Locate the cell with the specified text and output its [x, y] center coordinate. 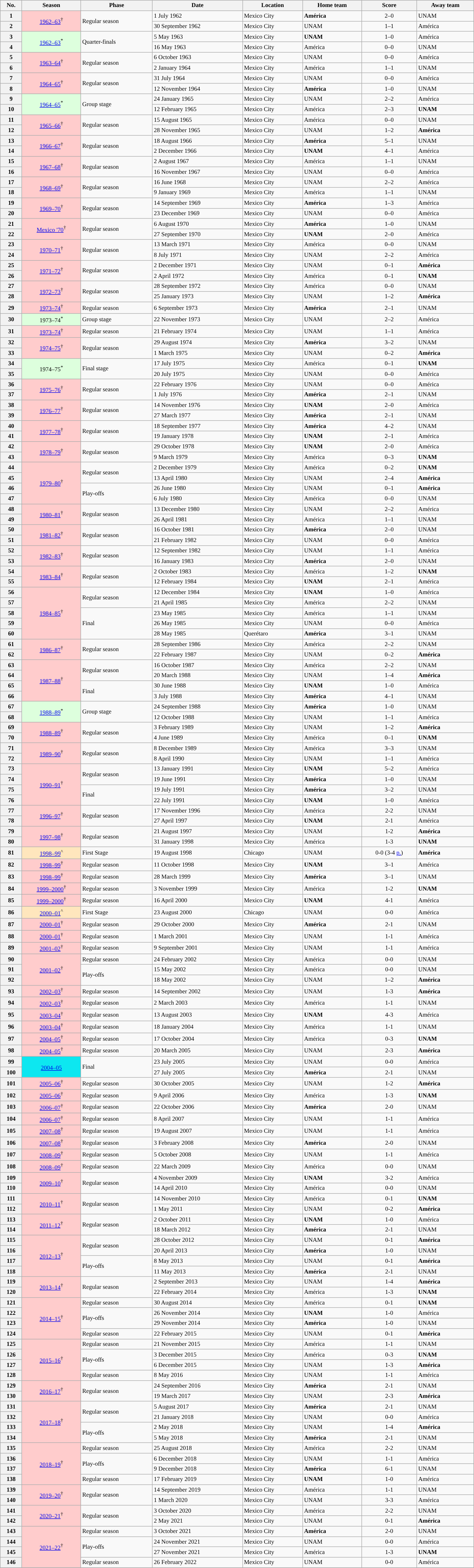
25 August 2018 [197, 1448]
9 April 2006 [197, 1095]
10 [11, 109]
80 [11, 842]
1972–73† [51, 291]
16 June 1968 [197, 182]
2012–13† [51, 1256]
24 November 2021 [197, 1542]
87 [11, 924]
1989–90† [51, 753]
2000–01^ [51, 913]
2013–14† [51, 1287]
98 [11, 1051]
29 November 2014 [197, 1324]
25 [11, 266]
51 [11, 540]
91 [11, 969]
1990–91† [51, 785]
13 April 1980 [197, 478]
114 [11, 1229]
2004–05 [51, 1067]
78 [11, 821]
24 September 1988 [197, 706]
18 May 2002 [197, 980]
8 April 1990 [197, 758]
47 [11, 498]
16 May 1963 [197, 47]
105 [11, 1131]
14 September 1969 [197, 203]
71 [11, 748]
68 [11, 717]
50 [11, 530]
1976–77† [51, 410]
9 January 1969 [197, 193]
103 [11, 1107]
31 July 1964 [197, 78]
2 [11, 26]
75 [11, 790]
1997–98† [51, 837]
56 [11, 592]
5 [11, 57]
14 November 2010 [197, 1199]
9 March 1979 [197, 457]
27 March 1977 [197, 416]
2 December 1966 [197, 151]
54 [11, 572]
13 December 1980 [197, 509]
18 March 2012 [197, 1229]
20 March 2005 [197, 1051]
100 [11, 1072]
28 September 1986 [197, 644]
127 [11, 1365]
57 [11, 602]
142 [11, 1521]
17 July 1975 [197, 364]
33 [11, 353]
59 [11, 623]
1962–63* [51, 42]
106 [11, 1143]
0–3 [389, 457]
4-3 [389, 1015]
48 [11, 509]
22 February 2014 [197, 1292]
1978–79† [51, 452]
30 June 1988 [197, 686]
6-1 [389, 1469]
2017–18† [51, 1422]
130 [11, 1396]
28 September 1972 [197, 286]
35 [11, 374]
138 [11, 1479]
21 January 2018 [197, 1417]
20 July 1975 [197, 374]
2 August 1967 [197, 161]
27 July 2005 [197, 1072]
49 [11, 520]
1971–72† [51, 271]
37 [11, 395]
27 November 2021 [197, 1552]
140 [11, 1500]
17 [11, 182]
7 [11, 78]
11 [11, 120]
2 May 2021 [197, 1521]
31 [11, 332]
22 October 2006 [197, 1107]
1998–99^ [51, 853]
6 December 2018 [197, 1458]
14 September 2002 [197, 991]
36 [11, 384]
2 October 1983 [197, 572]
4 [11, 47]
69 [11, 727]
1963–64† [51, 63]
22 November 1973 [197, 320]
16 November 1967 [197, 172]
110 [11, 1188]
3 February 1989 [197, 727]
133 [11, 1428]
16 October 1981 [197, 530]
40 [11, 426]
1965–66† [51, 125]
1 March 1975 [197, 353]
8 April 2007 [197, 1119]
131 [11, 1406]
21 August 1997 [197, 831]
16 [11, 172]
3 October 2020 [197, 1510]
22 February 2015 [197, 1334]
28 March 1999 [197, 877]
5 October 2008 [197, 1155]
146 [11, 1562]
95 [11, 1015]
5 May 2018 [197, 1438]
55 [11, 582]
11 May 2013 [197, 1271]
2 January 1964 [197, 68]
1973–74* [51, 320]
1 [11, 16]
9 [11, 99]
1 March 2001 [197, 936]
21 November 2015 [197, 1344]
77 [11, 811]
20 [11, 213]
Away team [445, 5]
5–1 [389, 141]
9 December 2018 [197, 1469]
14 [11, 151]
109 [11, 1177]
3 December 2015 [197, 1354]
3 October 2021 [197, 1531]
38 [11, 405]
104 [11, 1119]
2019–20† [51, 1495]
72 [11, 758]
145 [11, 1552]
6 December 2015 [197, 1365]
26 April 1981 [197, 520]
15 August 1965 [197, 120]
18 January 2004 [197, 1027]
22 February 1987 [197, 654]
64 [11, 675]
23 May 1985 [197, 613]
22 February 1976 [197, 384]
132 [11, 1417]
23 August 2000 [197, 913]
17 October 2004 [197, 1039]
4 November 2009 [197, 1177]
1969–70† [51, 208]
1996–97† [51, 816]
123 [11, 1324]
28 October 2012 [197, 1240]
122 [11, 1313]
Season [51, 5]
3–3 [389, 748]
8 [11, 89]
23 [11, 245]
139 [11, 1490]
93 [11, 991]
8 May 2016 [197, 1376]
94 [11, 1003]
97 [11, 1039]
17 November 1996 [197, 811]
83 [11, 877]
0-2 [389, 1209]
29 [11, 308]
1 July 1962 [197, 16]
Date [197, 5]
1–3 [389, 203]
107 [11, 1155]
119 [11, 1281]
26 November 2014 [197, 1313]
58 [11, 613]
2 December 1979 [197, 468]
21 [11, 223]
Home team [332, 5]
30 [11, 320]
22 [11, 234]
12 November 1964 [197, 89]
79 [11, 831]
14 September 2019 [197, 1490]
46 [11, 488]
66 [11, 696]
3 July 1988 [197, 696]
1974–75† [51, 348]
16 October 1987 [197, 665]
84 [11, 889]
9 September 2001 [197, 948]
19 July 1991 [197, 790]
89 [11, 948]
24 [11, 255]
12 [11, 130]
24 January 1965 [197, 99]
21 February 1974 [197, 332]
82 [11, 865]
2018–19† [51, 1464]
120 [11, 1292]
116 [11, 1251]
45 [11, 478]
21 February 1982 [197, 540]
141 [11, 1510]
1988–89* [51, 712]
1981–82† [51, 535]
134 [11, 1438]
14 November 1976 [197, 405]
1980–81† [51, 514]
24 February 2002 [197, 959]
85 [11, 901]
61 [11, 644]
Phase [117, 5]
112 [11, 1209]
27 September 1970 [197, 234]
2011–12† [51, 1224]
Score [389, 5]
15 May 2002 [197, 969]
25 January 1973 [197, 297]
3 [11, 37]
118 [11, 1271]
1984–85† [51, 613]
1968–69† [51, 187]
24 September 2016 [197, 1386]
6 September 1973 [197, 308]
1979–80† [51, 483]
22 March 2009 [197, 1167]
4 June 1989 [197, 738]
13 January 1991 [197, 769]
28 November 1965 [197, 130]
28 May 1985 [197, 634]
2 December 1971 [197, 266]
115 [11, 1240]
8 May 2013 [197, 1261]
13 March 1971 [197, 245]
4-1 [389, 901]
30 August 2014 [197, 1303]
117 [11, 1261]
26 February 2022 [197, 1562]
31 January 1998 [197, 842]
8 July 1971 [197, 255]
143 [11, 1531]
1962–63† [51, 21]
128 [11, 1376]
30 October 2005 [197, 1083]
121 [11, 1303]
2 October 2011 [197, 1219]
2–3 [389, 109]
Final stage [117, 369]
81 [11, 853]
137 [11, 1469]
3-2 [389, 1177]
1986–87† [51, 649]
12 February 1984 [197, 582]
92 [11, 980]
32 [11, 343]
20 April 2013 [197, 1251]
1–4 [389, 675]
19 August 1998 [197, 853]
2015–16† [51, 1360]
1967–68† [51, 166]
129 [11, 1386]
16 April 2000 [197, 901]
1 May 2011 [197, 1209]
21 April 1985 [197, 602]
13 August 2003 [197, 1015]
19 March 2017 [197, 1396]
17 February 2019 [197, 1479]
14 April 2010 [197, 1188]
23 July 2005 [197, 1062]
6 August 1970 [197, 223]
101 [11, 1083]
2016–17† [51, 1391]
26 June 1980 [197, 488]
90 [11, 959]
111 [11, 1199]
12 December 1984 [197, 592]
1966–67† [51, 146]
74 [11, 779]
29 October 2000 [197, 924]
1983–84† [51, 577]
76 [11, 800]
43 [11, 457]
99 [11, 1062]
88 [11, 936]
15 [11, 161]
1977–78† [51, 431]
1974–75* [51, 369]
Quarter-finals [117, 42]
102 [11, 1095]
1964–65* [51, 104]
19 January 1978 [197, 436]
41 [11, 436]
3-3 [389, 1500]
6 [11, 68]
27 April 1997 [197, 821]
8 December 1989 [197, 748]
18 September 1977 [197, 426]
113 [11, 1219]
16 January 1983 [197, 561]
1 March 2020 [197, 1500]
124 [11, 1334]
2–4 [389, 478]
86 [11, 913]
19 [11, 203]
52 [11, 550]
Mexico '70† [51, 229]
70 [11, 738]
12 October 1988 [197, 717]
1964–65† [51, 83]
34 [11, 364]
73 [11, 769]
44 [11, 468]
2 March 2003 [197, 1003]
23 December 1969 [197, 213]
11 October 1998 [197, 865]
30 September 1962 [197, 26]
2009–10† [51, 1183]
144 [11, 1542]
65 [11, 686]
20 March 1988 [197, 675]
5 May 1963 [197, 37]
1975–76† [51, 389]
27 [11, 286]
53 [11, 561]
63 [11, 665]
126 [11, 1354]
1987–88† [51, 680]
1988–89† [51, 732]
18 [11, 193]
2014–15† [51, 1318]
1 July 1976 [197, 395]
1970–71† [51, 250]
29 August 1974 [197, 343]
No. [11, 5]
19 August 2007 [197, 1131]
12 September 1982 [197, 550]
2 May 2018 [197, 1428]
67 [11, 706]
Querétaro [273, 634]
2 September 2013 [197, 1281]
12 February 1965 [197, 109]
136 [11, 1458]
6 October 1963 [197, 57]
108 [11, 1167]
26 May 1985 [197, 623]
42 [11, 446]
Location [273, 5]
0-0 (3-4 p.) [389, 853]
28 [11, 297]
18 August 1966 [197, 141]
4–2 [389, 426]
2 April 1972 [197, 276]
3 November 1999 [197, 889]
6 July 1980 [197, 498]
29 October 1978 [197, 446]
2021–22† [51, 1547]
22 July 1991 [197, 800]
3 February 2008 [197, 1143]
125 [11, 1344]
19 June 1991 [197, 779]
1982–83† [51, 556]
5–2 [389, 769]
2010–11† [51, 1204]
60 [11, 634]
62 [11, 654]
39 [11, 416]
13 [11, 141]
26 [11, 276]
135 [11, 1448]
96 [11, 1027]
5 August 2017 [197, 1406]
2020–21† [51, 1516]
